Determine the (x, y) coordinate at the center of the cell enclosing the given text.  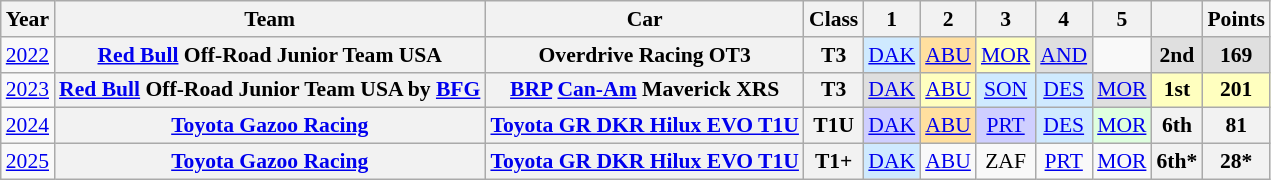
Class (834, 19)
2022 (28, 55)
T1U (834, 126)
2 (948, 19)
28* (1236, 162)
6th* (1176, 162)
2023 (28, 90)
AND (1064, 55)
81 (1236, 126)
1st (1176, 90)
Team (270, 19)
Red Bull Off-Road Junior Team USA by BFG (270, 90)
SON (1006, 90)
4 (1064, 19)
2025 (28, 162)
3 (1006, 19)
201 (1236, 90)
1 (892, 19)
Points (1236, 19)
5 (1122, 19)
Year (28, 19)
Red Bull Off-Road Junior Team USA (270, 55)
169 (1236, 55)
2nd (1176, 55)
6th (1176, 126)
Overdrive Racing OT3 (644, 55)
2024 (28, 126)
BRP Can-Am Maverick XRS (644, 90)
T1+ (834, 162)
ZAF (1006, 162)
Car (644, 19)
